Return [x, y] of the center of cell containing provided text 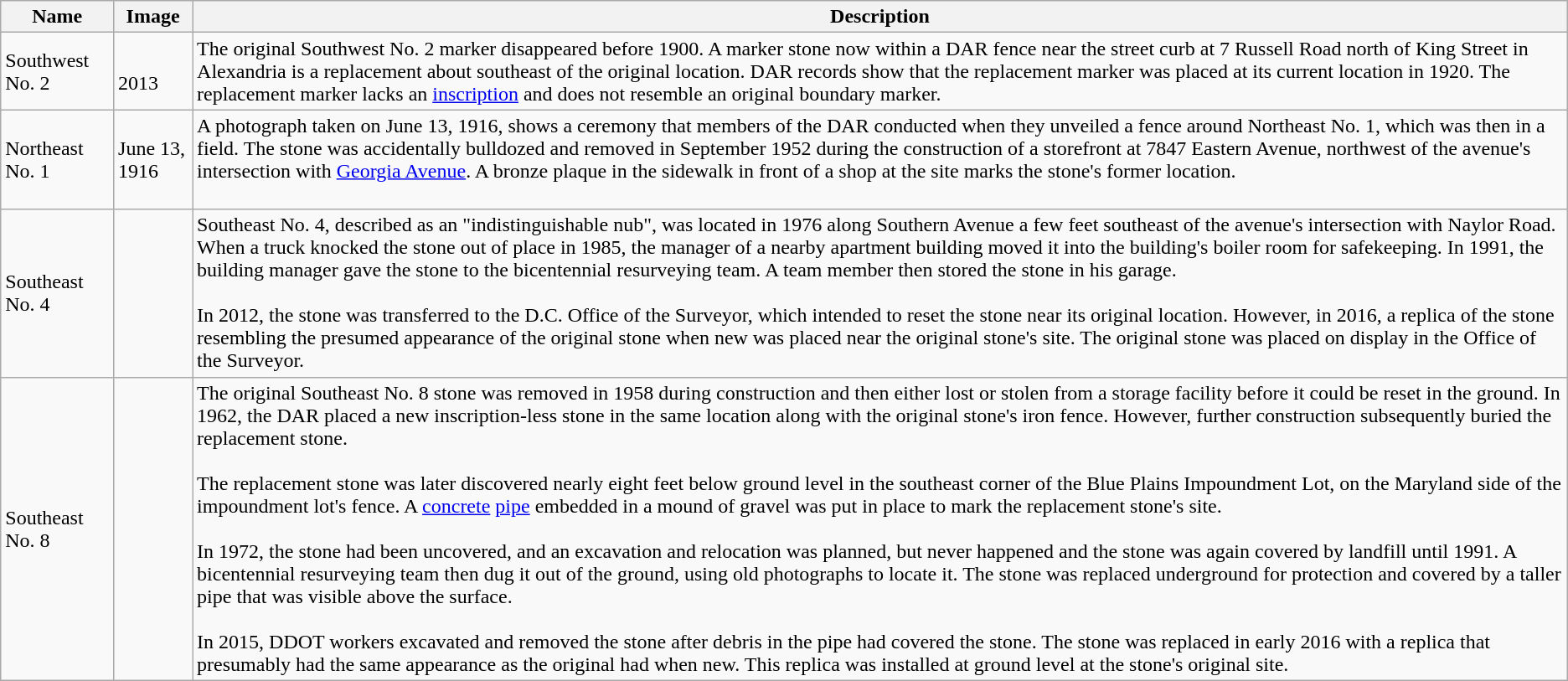
Image [153, 17]
Name [57, 17]
Southeast No. 4 [57, 293]
Southeast No. 8 [57, 529]
Southwest No. 2 [57, 71]
Description [880, 17]
2013 [153, 71]
June 13, 1916 [153, 159]
Northeast No. 1 [57, 159]
